Scan for the cell matching the given text and deliver its [X, Y] coordinate at center. 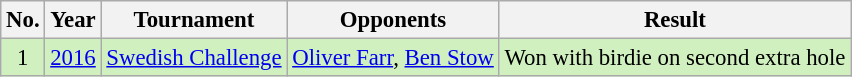
Oliver Farr, Ben Stow [393, 58]
Swedish Challenge [194, 58]
Opponents [393, 20]
Result [675, 20]
Year [73, 20]
Won with birdie on second extra hole [675, 58]
Tournament [194, 20]
2016 [73, 58]
1 [23, 58]
No. [23, 20]
